Identify which cell holds the provided text, then report its [x, y] central coordinate. 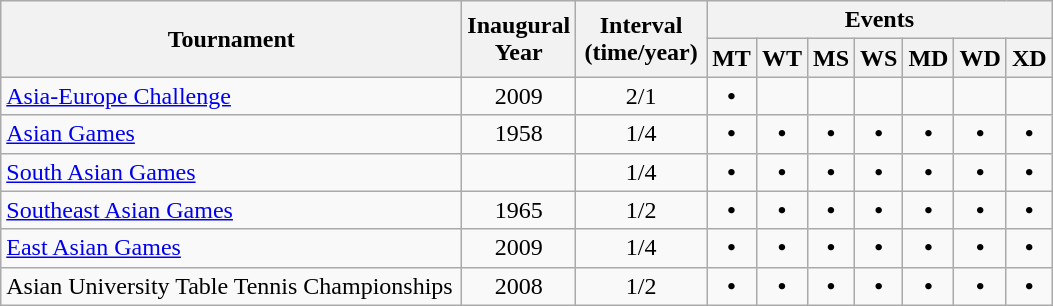
Asian Games [232, 134]
Events [880, 20]
1958 [519, 134]
South Asian Games [232, 172]
Tournament [232, 39]
Asia-Europe Challenge [232, 96]
Interval(time/year) [642, 39]
InauguralYear [519, 39]
East Asian Games [232, 248]
2/1 [642, 96]
2008 [519, 286]
WD [980, 58]
XD [1029, 58]
WS [879, 58]
Southeast Asian Games [232, 210]
MD [928, 58]
Asian University Table Tennis Championships [232, 286]
1965 [519, 210]
MT [732, 58]
WT [782, 58]
MS [830, 58]
